Scan for the cell matching the given text and deliver its (X, Y) coordinate at center. 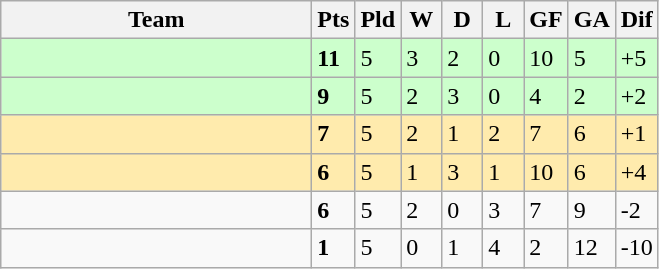
11 (334, 58)
+4 (636, 172)
Team (156, 20)
Pts (334, 20)
Pld (378, 20)
Dif (636, 20)
+2 (636, 96)
+1 (636, 134)
L (504, 20)
GF (546, 20)
-2 (636, 210)
-10 (636, 248)
W (422, 20)
+5 (636, 58)
D (462, 20)
GA (592, 20)
12 (592, 248)
